Capture the cell that displays the provided text and extract its [x, y] central coordinate. 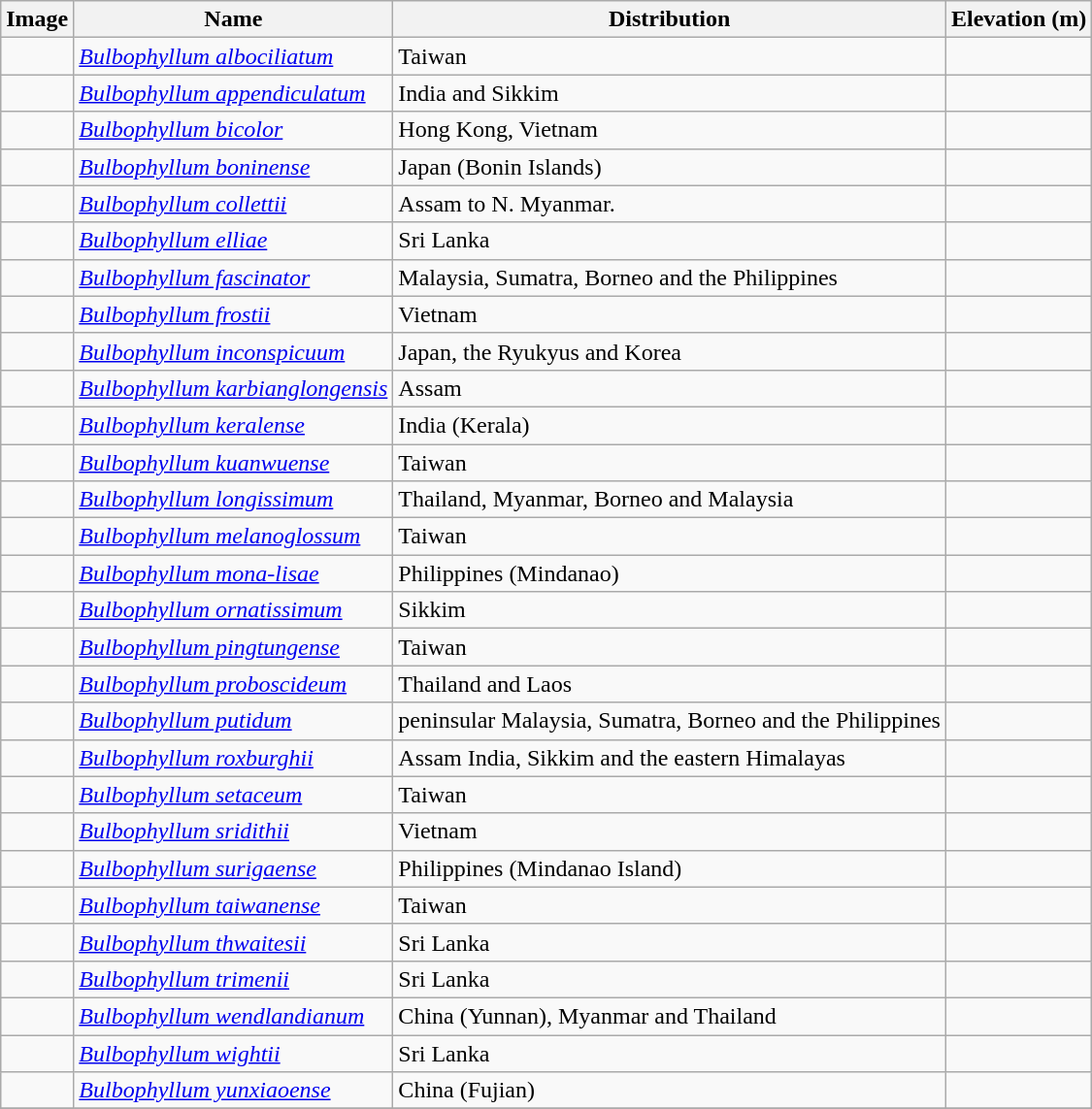
Hong Kong, Vietnam [670, 130]
Bulbophyllum mona-lisae [233, 573]
Japan (Bonin Islands) [670, 167]
Distribution [670, 19]
Bulbophyllum fascinator [233, 277]
Philippines (Mindanao Island) [670, 868]
India (Kerala) [670, 425]
Bulbophyllum kuanwuense [233, 463]
Bulbophyllum thwaitesii [233, 942]
Bulbophyllum pingtungense [233, 647]
Bulbophyllum appendiculatum [233, 93]
India and Sikkim [670, 93]
Bulbophyllum surigaense [233, 868]
Sikkim [670, 610]
Bulbophyllum frostii [233, 314]
Thailand, Myanmar, Borneo and Malaysia [670, 500]
Thailand and Laos [670, 684]
Bulbophyllum keralense [233, 425]
Malaysia, Sumatra, Borneo and the Philippines [670, 277]
peninsular Malaysia, Sumatra, Borneo and the Philippines [670, 721]
Bulbophyllum ornatissimum [233, 610]
Bulbophyllum trimenii [233, 979]
Bulbophyllum proboscideum [233, 684]
Image [37, 19]
Bulbophyllum roxburghii [233, 758]
Bulbophyllum albociliatum [233, 56]
Bulbophyllum boninense [233, 167]
Bulbophyllum taiwanense [233, 905]
Bulbophyllum collettii [233, 204]
Bulbophyllum wightii [233, 1053]
Bulbophyllum elliae [233, 241]
Bulbophyllum karbianglongensis [233, 388]
Bulbophyllum setaceum [233, 795]
Philippines (Mindanao) [670, 573]
Japan, the Ryukyus and Korea [670, 351]
Bulbophyllum sridithii [233, 832]
Assam [670, 388]
Name [233, 19]
Assam India, Sikkim and the eastern Himalayas [670, 758]
Assam to N. Myanmar. [670, 204]
Bulbophyllum longissimum [233, 500]
Bulbophyllum bicolor [233, 130]
China (Yunnan), Myanmar and Thailand [670, 1016]
Elevation (m) [1018, 19]
Bulbophyllum yunxiaoense [233, 1091]
Bulbophyllum inconspicuum [233, 351]
Bulbophyllum melanoglossum [233, 537]
Bulbophyllum putidum [233, 721]
China (Fujian) [670, 1091]
Bulbophyllum wendlandianum [233, 1016]
